For the text-containing cell, return its midpoint in (X, Y) coordinate format. 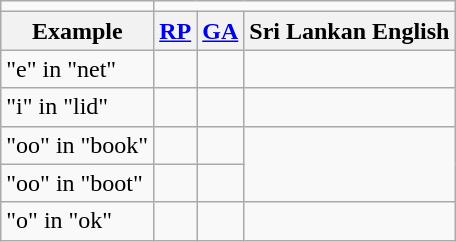
"oo" in "boot" (78, 183)
"o" in "ok" (78, 221)
"e" in "net" (78, 69)
Sri Lankan English (350, 31)
"oo" in "book" (78, 145)
"i" in "lid" (78, 107)
RP (176, 31)
Example (78, 31)
GA (220, 31)
